For the text-containing cell, return its midpoint in (X, Y) coordinate format. 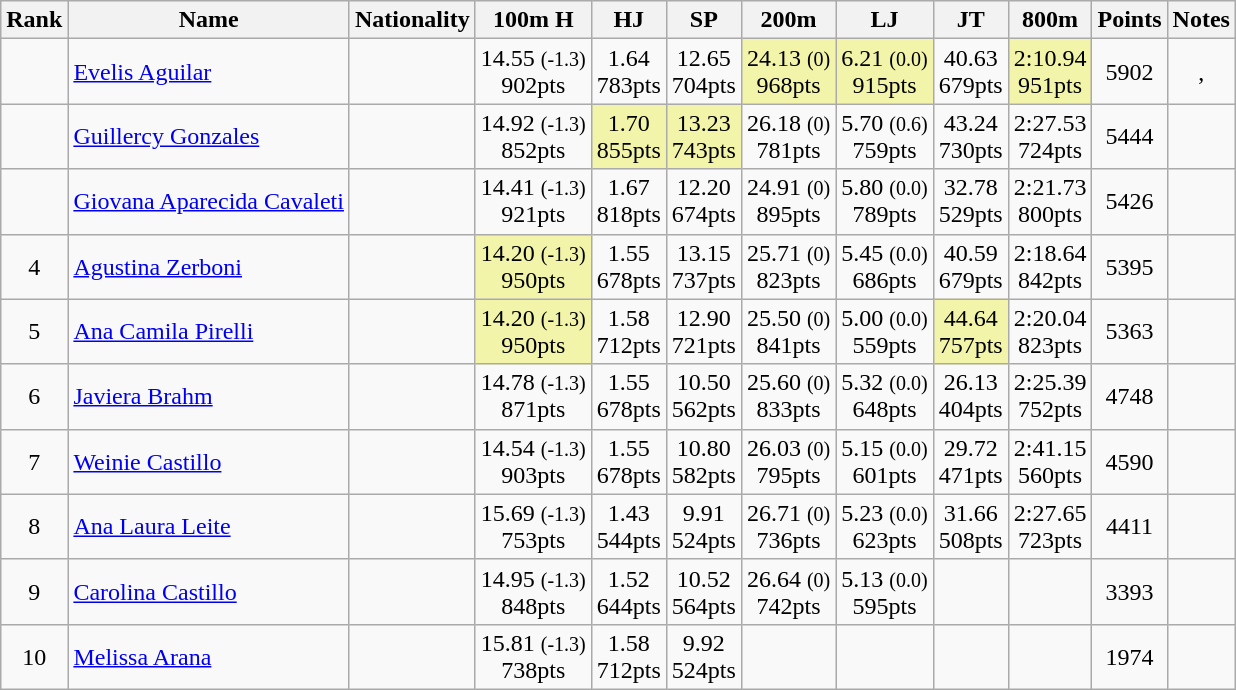
24.91 (0) 895pts (788, 202)
26.18 (0) 781pts (788, 136)
2:21.73 800pts (1050, 202)
10.52 564pts (704, 592)
200m (788, 20)
32.78 529pts (970, 202)
Weinie Castillo (209, 462)
5.45 (0.0) 686pts (884, 266)
10.80 582pts (704, 462)
6.21 (0.0) 915pts (884, 72)
15.81 (-1.3) 738pts (533, 656)
Nationality (412, 20)
Rank (34, 20)
Points (1130, 20)
100m H (533, 20)
12.90 721pts (704, 332)
25.60 (0) 833pts (788, 396)
5.70 (0.6) 759pts (884, 136)
14.92 (-1.3) 852pts (533, 136)
SP (704, 20)
5 (34, 332)
14.78 (-1.3) 871pts (533, 396)
5.32 (0.0) 648pts (884, 396)
40.63 679pts (970, 72)
26.71 (0) 736pts (788, 526)
Javiera Brahm (209, 396)
24.13 (0) 968pts (788, 72)
Melissa Arana (209, 656)
2:18.64 842pts (1050, 266)
5.23 (0.0) 623pts (884, 526)
1974 (1130, 656)
25.50 (0) 841pts (788, 332)
43.24 730pts (970, 136)
14.41 (-1.3) 921pts (533, 202)
5.80 (0.0) 789pts (884, 202)
2:20.04 823pts (1050, 332)
3393 (1130, 592)
Notes (1201, 20)
10.50 562pts (704, 396)
HJ (628, 20)
25.71 (0) 823pts (788, 266)
2:41.15 560pts (1050, 462)
10 (34, 656)
29.72 471pts (970, 462)
15.69 (-1.3) 753pts (533, 526)
8 (34, 526)
1.70 855pts (628, 136)
5426 (1130, 202)
5.15 (0.0) 601pts (884, 462)
9 (34, 592)
LJ (884, 20)
14.55 (-1.3) 902pts (533, 72)
44.64 757pts (970, 332)
12.65 704pts (704, 72)
6 (34, 396)
Ana Laura Leite (209, 526)
26.03 (0) 795pts (788, 462)
1.43 544pts (628, 526)
2:25.39 752pts (1050, 396)
Agustina Zerboni (209, 266)
13.15 737pts (704, 266)
1.64 783pts (628, 72)
1.67 818pts (628, 202)
31.66 508pts (970, 526)
, (1201, 72)
40.59 679pts (970, 266)
Name (209, 20)
4748 (1130, 396)
Giovana Aparecida Cavaleti (209, 202)
Ana Camila Pirelli (209, 332)
9.91 524pts (704, 526)
Evelis Aguilar (209, 72)
12.20 674pts (704, 202)
5.00 (0.0) 559pts (884, 332)
5395 (1130, 266)
4 (34, 266)
2:27.53 724pts (1050, 136)
5.13 (0.0) 595pts (884, 592)
2:10.94 951pts (1050, 72)
9.92 524pts (704, 656)
2:27.65 723pts (1050, 526)
13.23 743pts (704, 136)
5363 (1130, 332)
14.54 (-1.3) 903pts (533, 462)
4411 (1130, 526)
800m (1050, 20)
Carolina Castillo (209, 592)
Guillercy Gonzales (209, 136)
5902 (1130, 72)
5444 (1130, 136)
26.64 (0) 742pts (788, 592)
4590 (1130, 462)
JT (970, 20)
14.95 (-1.3) 848pts (533, 592)
26.13 404pts (970, 396)
7 (34, 462)
1.52 644pts (628, 592)
